From the cell containing the given text, extract its center point as (X, Y) coordinate. 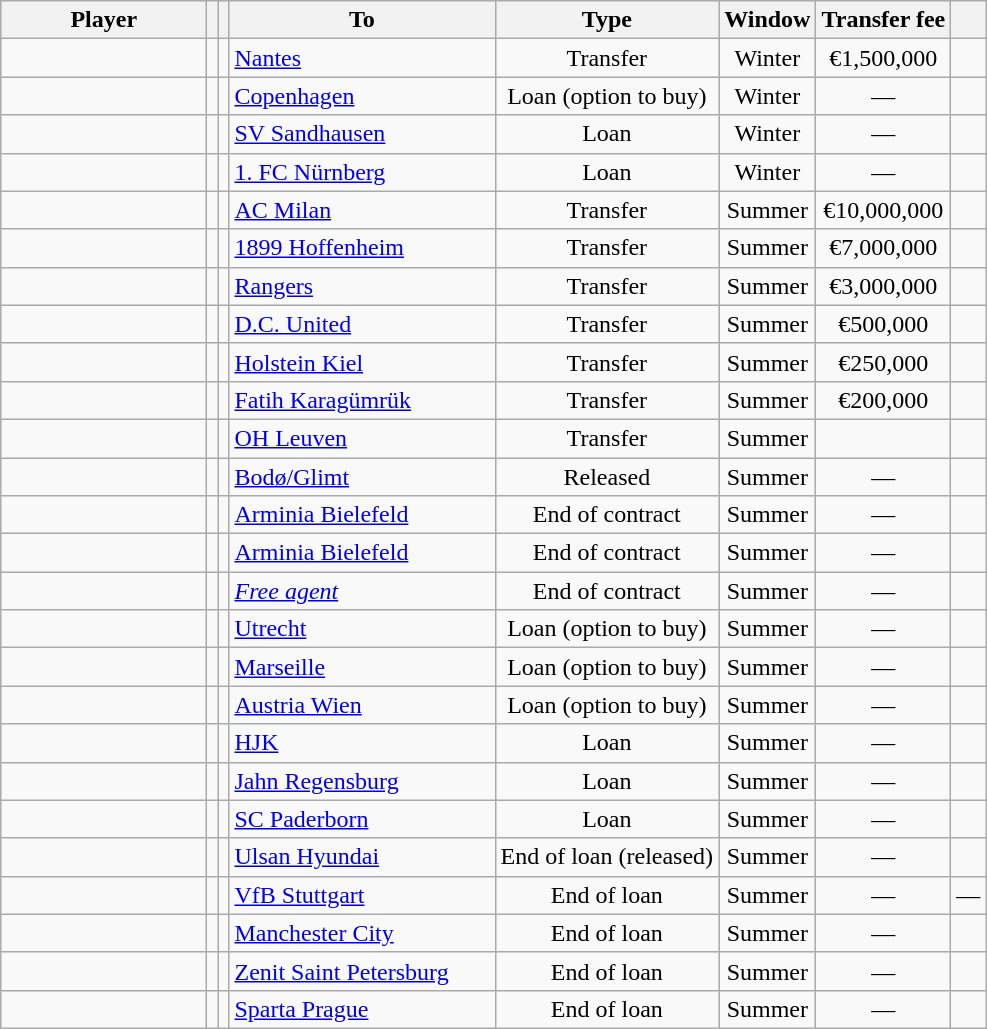
D.C. United (362, 324)
Austria Wien (362, 705)
€200,000 (884, 400)
Player (104, 20)
Copenhagen (362, 96)
Bodø/Glimt (362, 477)
VfB Stuttgart (362, 895)
SV Sandhausen (362, 134)
1. FC Nürnberg (362, 172)
Marseille (362, 667)
Window (768, 20)
€10,000,000 (884, 210)
€7,000,000 (884, 248)
Released (607, 477)
Zenit Saint Petersburg (362, 971)
Holstein Kiel (362, 362)
€500,000 (884, 324)
Jahn Regensburg (362, 781)
SC Paderborn (362, 819)
Fatih Karagümrük (362, 400)
€1,500,000 (884, 58)
€250,000 (884, 362)
1899 Hoffenheim (362, 248)
Ulsan Hyundai (362, 857)
Free agent (362, 591)
Rangers (362, 286)
Utrecht (362, 629)
Type (607, 20)
To (362, 20)
HJK (362, 743)
Manchester City (362, 933)
Nantes (362, 58)
€3,000,000 (884, 286)
End of loan (released) (607, 857)
AC Milan (362, 210)
Sparta Prague (362, 1009)
OH Leuven (362, 438)
Transfer fee (884, 20)
